From the cell containing the given text, extract its center point as [X, Y] coordinate. 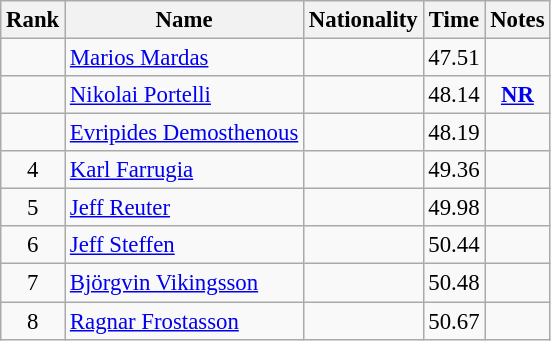
Nationality [364, 20]
Evripides Demosthenous [184, 133]
Jeff Steffen [184, 245]
47.51 [454, 58]
5 [33, 208]
Rank [33, 20]
50.48 [454, 283]
Name [184, 20]
Ragnar Frostasson [184, 321]
48.14 [454, 95]
49.36 [454, 170]
7 [33, 283]
6 [33, 245]
NR [518, 95]
Marios Mardas [184, 58]
Jeff Reuter [184, 208]
Björgvin Vikingsson [184, 283]
Karl Farrugia [184, 170]
Notes [518, 20]
50.67 [454, 321]
Time [454, 20]
50.44 [454, 245]
48.19 [454, 133]
4 [33, 170]
8 [33, 321]
49.98 [454, 208]
Nikolai Portelli [184, 95]
